Search for the cell housing the specified text and yield its [X, Y] center coordinate. 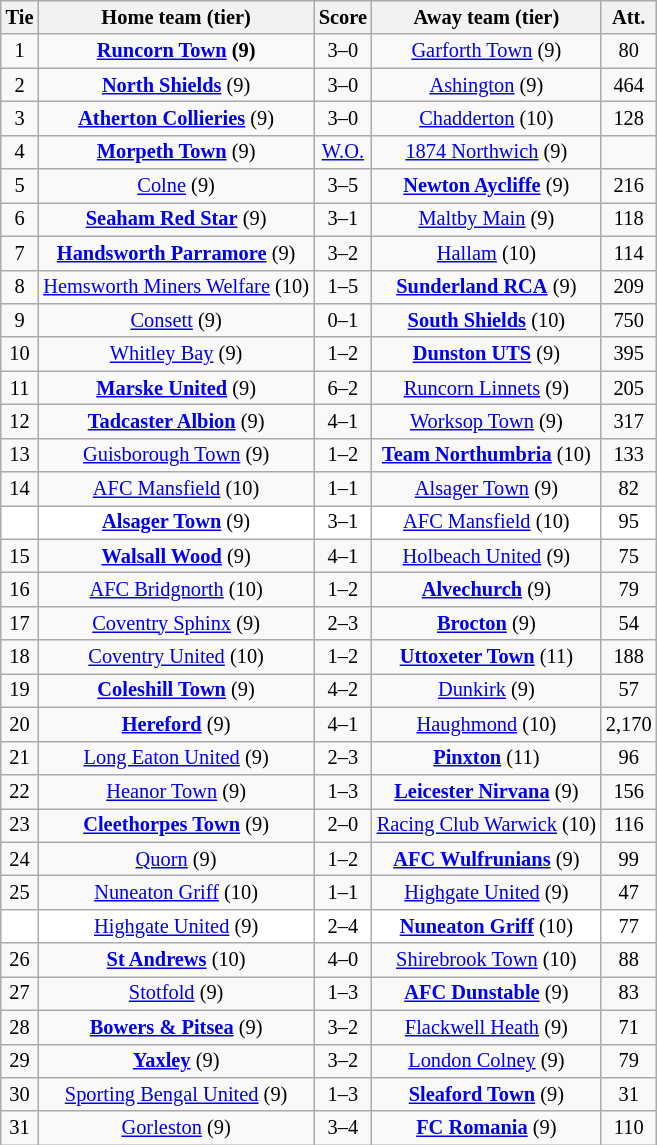
25 [20, 892]
Guisborough Town (9) [176, 455]
Haughmond (10) [486, 724]
Bowers & Pitsea (9) [176, 1027]
AFC Wulfrunians (9) [486, 859]
17 [20, 623]
Tie [20, 17]
80 [629, 51]
0–1 [343, 320]
77 [629, 926]
30 [20, 1094]
82 [629, 489]
110 [629, 1128]
St Andrews (10) [176, 960]
116 [629, 825]
Whitley Bay (9) [176, 354]
W.O. [343, 152]
Uttoxeter Town (11) [486, 657]
2 [20, 85]
Hallam (10) [486, 253]
1874 Northwich (9) [486, 152]
Sleaford Town (9) [486, 1094]
Chadderton (10) [486, 118]
28 [20, 1027]
Maltby Main (9) [486, 219]
Garforth Town (9) [486, 51]
12 [20, 421]
1 [20, 51]
6–2 [343, 388]
16 [20, 589]
Coventry United (10) [176, 657]
Att. [629, 17]
3–5 [343, 186]
Ashington (9) [486, 85]
Quorn (9) [176, 859]
3–4 [343, 1128]
Away team (tier) [486, 17]
Holbeach United (9) [486, 556]
395 [629, 354]
Shirebrook Town (10) [486, 960]
Alvechurch (9) [486, 589]
Heanor Town (9) [176, 791]
19 [20, 690]
Coventry Sphinx (9) [176, 623]
4 [20, 152]
2–4 [343, 926]
216 [629, 186]
Leicester Nirvana (9) [486, 791]
156 [629, 791]
Stotfold (9) [176, 993]
Sunderland RCA (9) [486, 287]
Team Northumbria (10) [486, 455]
95 [629, 522]
Home team (tier) [176, 17]
Long Eaton United (9) [176, 758]
Coleshill Town (9) [176, 690]
54 [629, 623]
88 [629, 960]
Walsall Wood (9) [176, 556]
Newton Aycliffe (9) [486, 186]
99 [629, 859]
Seaham Red Star (9) [176, 219]
71 [629, 1027]
133 [629, 455]
9 [20, 320]
26 [20, 960]
13 [20, 455]
3 [20, 118]
Worksop Town (9) [486, 421]
209 [629, 287]
4–0 [343, 960]
6 [20, 219]
4–2 [343, 690]
FC Romania (9) [486, 1128]
5 [20, 186]
London Colney (9) [486, 1061]
Cleethorpes Town (9) [176, 825]
750 [629, 320]
Marske United (9) [176, 388]
Runcorn Town (9) [176, 51]
128 [629, 118]
20 [20, 724]
Consett (9) [176, 320]
Yaxley (9) [176, 1061]
29 [20, 1061]
27 [20, 993]
Tadcaster Albion (9) [176, 421]
Atherton Collieries (9) [176, 118]
Hereford (9) [176, 724]
7 [20, 253]
Racing Club Warwick (10) [486, 825]
South Shields (10) [486, 320]
14 [20, 489]
Hemsworth Miners Welfare (10) [176, 287]
114 [629, 253]
21 [20, 758]
Score [343, 17]
Runcorn Linnets (9) [486, 388]
1–5 [343, 287]
Handsworth Parramore (9) [176, 253]
Pinxton (11) [486, 758]
18 [20, 657]
North Shields (9) [176, 85]
Morpeth Town (9) [176, 152]
AFC Bridgnorth (10) [176, 589]
188 [629, 657]
Colne (9) [176, 186]
464 [629, 85]
Brocton (9) [486, 623]
8 [20, 287]
Dunston UTS (9) [486, 354]
24 [20, 859]
11 [20, 388]
23 [20, 825]
118 [629, 219]
75 [629, 556]
317 [629, 421]
2–0 [343, 825]
10 [20, 354]
57 [629, 690]
15 [20, 556]
AFC Dunstable (9) [486, 993]
Flackwell Heath (9) [486, 1027]
Dunkirk (9) [486, 690]
205 [629, 388]
Gorleston (9) [176, 1128]
47 [629, 892]
83 [629, 993]
2,170 [629, 724]
Sporting Bengal United (9) [176, 1094]
96 [629, 758]
22 [20, 791]
